Output the [X, Y] coordinate of the center of the cell containing the given text.  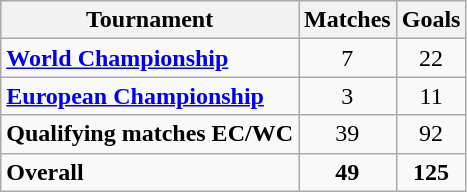
92 [431, 134]
22 [431, 58]
7 [347, 58]
Tournament [150, 20]
49 [347, 172]
World Championship [150, 58]
39 [347, 134]
Goals [431, 20]
125 [431, 172]
European Championship [150, 96]
Qualifying matches EC/WC [150, 134]
3 [347, 96]
Matches [347, 20]
Overall [150, 172]
11 [431, 96]
